Identify which cell holds the provided text, then report its (X, Y) central coordinate. 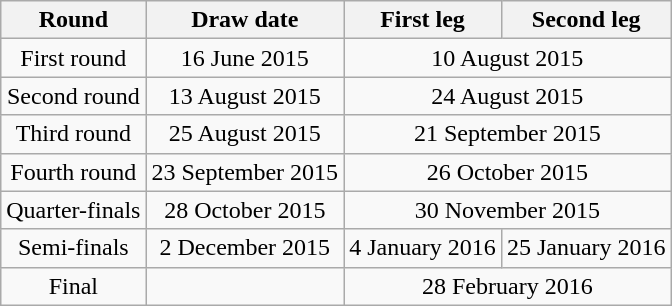
25 August 2015 (245, 134)
23 September 2015 (245, 172)
Round (74, 20)
Draw date (245, 20)
4 January 2016 (423, 248)
Quarter-finals (74, 210)
Semi-finals (74, 248)
Fourth round (74, 172)
First round (74, 58)
2 December 2015 (245, 248)
Final (74, 286)
28 February 2016 (508, 286)
25 January 2016 (586, 248)
24 August 2015 (508, 96)
10 August 2015 (508, 58)
13 August 2015 (245, 96)
30 November 2015 (508, 210)
16 June 2015 (245, 58)
Third round (74, 134)
21 September 2015 (508, 134)
26 October 2015 (508, 172)
Second leg (586, 20)
28 October 2015 (245, 210)
Second round (74, 96)
First leg (423, 20)
